Return [X, Y] of the center of cell containing provided text 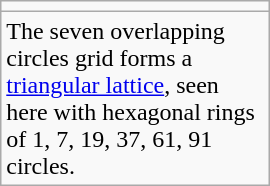
The seven overlapping circles grid forms a triangular lattice, seen here with hexagonal rings of 1, 7, 19, 37, 61, 91 circles. [135, 98]
